Output the [x, y] coordinate of the center of the cell containing the given text.  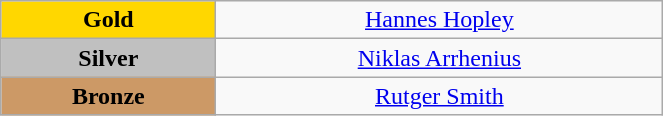
Rutger Smith [440, 96]
Niklas Arrhenius [440, 58]
Gold [108, 20]
Bronze [108, 96]
Silver [108, 58]
Hannes Hopley [440, 20]
